Find where the given text appears and provide that cell's center as [x, y] coordinate. 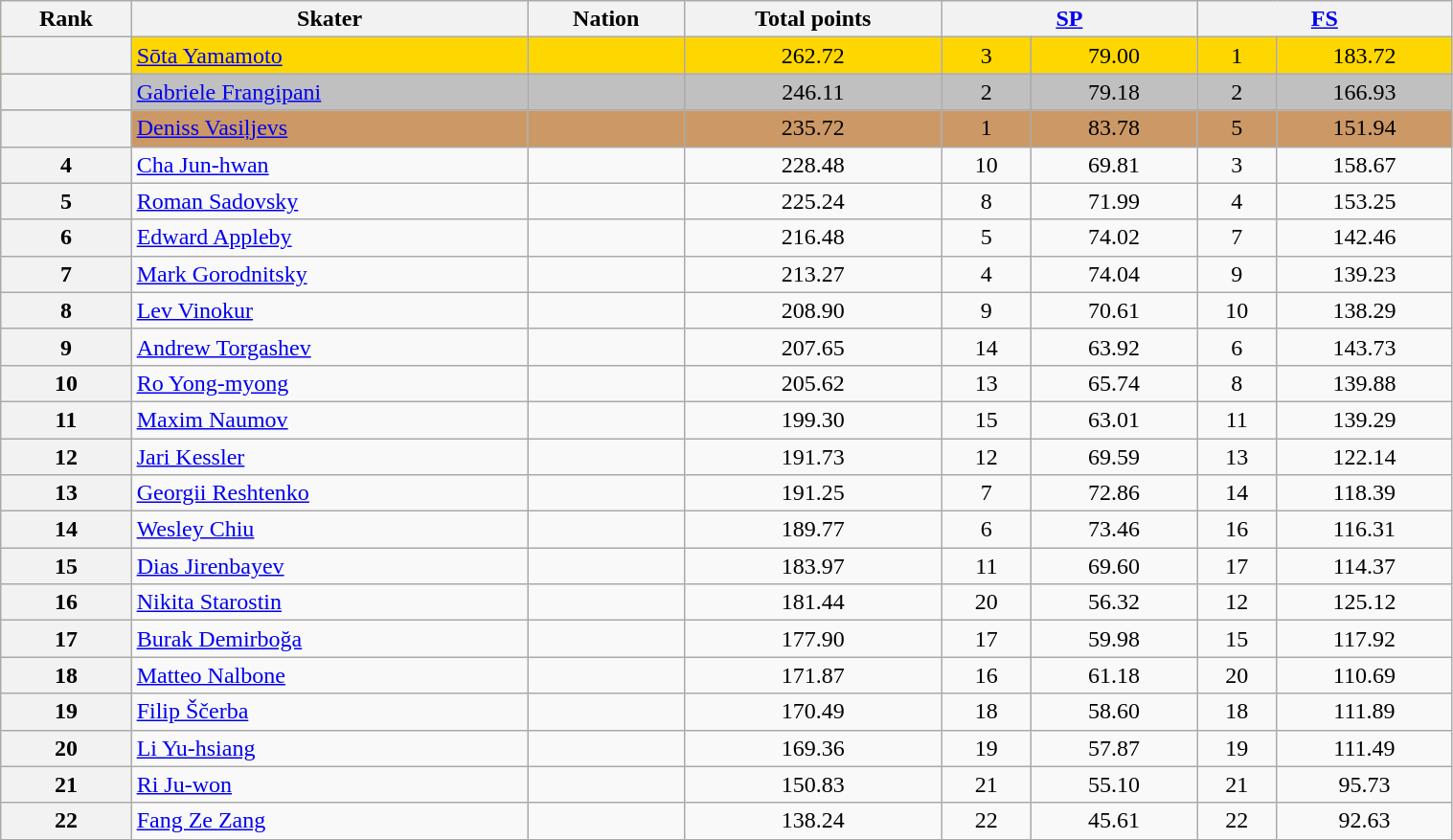
79.18 [1113, 92]
246.11 [812, 92]
150.83 [812, 784]
158.67 [1364, 165]
169.36 [812, 748]
142.46 [1364, 238]
83.78 [1113, 128]
216.48 [812, 238]
FS [1325, 19]
213.27 [812, 274]
166.93 [1364, 92]
65.74 [1113, 383]
189.77 [812, 530]
111.49 [1364, 748]
58.60 [1113, 712]
153.25 [1364, 201]
Mark Gorodnitsky [329, 274]
Sōta Yamamoto [329, 56]
116.31 [1364, 530]
Jari Kessler [329, 457]
56.32 [1113, 602]
Deniss Vasiļjevs [329, 128]
110.69 [1364, 675]
139.23 [1364, 274]
Nation [605, 19]
207.65 [812, 347]
55.10 [1113, 784]
63.92 [1113, 347]
Dias Jirenbayev [329, 566]
143.73 [1364, 347]
171.87 [812, 675]
Filip Ščerba [329, 712]
95.73 [1364, 784]
69.59 [1113, 457]
262.72 [812, 56]
181.44 [812, 602]
Fang Ze Zang [329, 821]
Gabriele Frangipani [329, 92]
138.24 [812, 821]
Ro Yong-myong [329, 383]
228.48 [812, 165]
Maxim Naumov [329, 420]
122.14 [1364, 457]
73.46 [1113, 530]
74.04 [1113, 274]
74.02 [1113, 238]
Rank [66, 19]
Lev Vinokur [329, 310]
Andrew Torgashev [329, 347]
111.89 [1364, 712]
Matteo Nalbone [329, 675]
69.81 [1113, 165]
61.18 [1113, 675]
183.97 [812, 566]
199.30 [812, 420]
125.12 [1364, 602]
Ri Ju-won [329, 784]
177.90 [812, 639]
170.49 [812, 712]
Edward Appleby [329, 238]
69.60 [1113, 566]
59.98 [1113, 639]
SP [1069, 19]
Burak Demirboğa [329, 639]
Cha Jun-hwan [329, 165]
191.73 [812, 457]
225.24 [812, 201]
Wesley Chiu [329, 530]
Total points [812, 19]
208.90 [812, 310]
71.99 [1113, 201]
235.72 [812, 128]
191.25 [812, 493]
139.29 [1364, 420]
183.72 [1364, 56]
139.88 [1364, 383]
70.61 [1113, 310]
57.87 [1113, 748]
Roman Sadovsky [329, 201]
Nikita Starostin [329, 602]
79.00 [1113, 56]
117.92 [1364, 639]
92.63 [1364, 821]
63.01 [1113, 420]
Li Yu-hsiang [329, 748]
Georgii Reshtenko [329, 493]
45.61 [1113, 821]
72.86 [1113, 493]
114.37 [1364, 566]
151.94 [1364, 128]
118.39 [1364, 493]
138.29 [1364, 310]
205.62 [812, 383]
Skater [329, 19]
